Output the [x, y] coordinate of the center of the cell containing the given text.  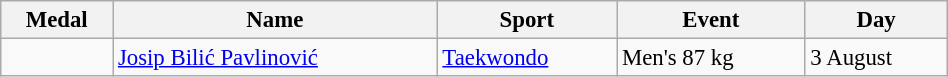
Name [275, 20]
Medal [57, 20]
Sport [527, 20]
3 August [876, 58]
Day [876, 20]
Josip Bilić Pavlinović [275, 58]
Event [711, 20]
Taekwondo [527, 58]
Men's 87 kg [711, 58]
